For the text-containing cell, return its midpoint in (x, y) coordinate format. 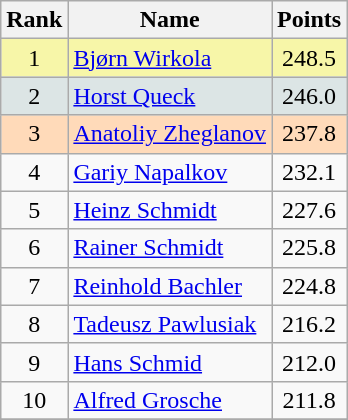
224.8 (310, 286)
Rainer Schmidt (170, 248)
8 (34, 324)
1 (34, 58)
216.2 (310, 324)
Reinhold Bachler (170, 286)
5 (34, 210)
10 (34, 400)
232.1 (310, 172)
Anatoliy Zheglanov (170, 134)
Heinz Schmidt (170, 210)
Name (170, 20)
Alfred Grosche (170, 400)
248.5 (310, 58)
Horst Queck (170, 96)
Hans Schmid (170, 362)
2 (34, 96)
237.8 (310, 134)
212.0 (310, 362)
225.8 (310, 248)
9 (34, 362)
227.6 (310, 210)
6 (34, 248)
246.0 (310, 96)
Rank (34, 20)
Gariy Napalkov (170, 172)
Tadeusz Pawlusiak (170, 324)
4 (34, 172)
Points (310, 20)
3 (34, 134)
211.8 (310, 400)
Bjørn Wirkola (170, 58)
7 (34, 286)
